Extract the [X, Y] coordinate from the center of the cell holding the provided text.  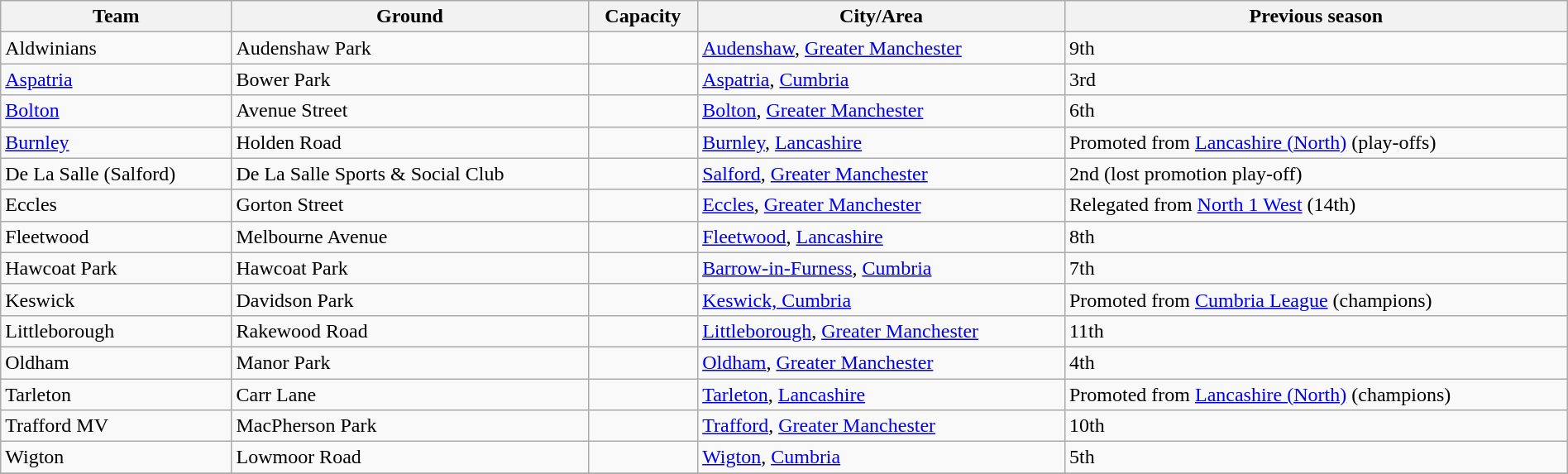
Bower Park [410, 79]
Fleetwood, Lancashire [882, 237]
Barrow-in-Furness, Cumbria [882, 268]
Oldham [116, 362]
Burnley [116, 142]
Capacity [643, 17]
Promoted from Lancashire (North) (play-offs) [1316, 142]
6th [1316, 111]
11th [1316, 331]
Aspatria, Cumbria [882, 79]
Manor Park [410, 362]
Ground [410, 17]
Audenshaw, Greater Manchester [882, 48]
Davidson Park [410, 299]
Tarleton, Lancashire [882, 395]
2nd (lost promotion play-off) [1316, 174]
De La Salle (Salford) [116, 174]
8th [1316, 237]
Audenshaw Park [410, 48]
Aldwinians [116, 48]
Lowmoor Road [410, 457]
Bolton [116, 111]
9th [1316, 48]
Gorton Street [410, 205]
Team [116, 17]
De La Salle Sports & Social Club [410, 174]
Oldham, Greater Manchester [882, 362]
5th [1316, 457]
10th [1316, 426]
Aspatria [116, 79]
Wigton [116, 457]
Rakewood Road [410, 331]
Eccles, Greater Manchester [882, 205]
Keswick, Cumbria [882, 299]
City/Area [882, 17]
Melbourne Avenue [410, 237]
Promoted from Lancashire (North) (champions) [1316, 395]
Salford, Greater Manchester [882, 174]
Trafford, Greater Manchester [882, 426]
4th [1316, 362]
Eccles [116, 205]
Littleborough [116, 331]
Relegated from North 1 West (14th) [1316, 205]
Bolton, Greater Manchester [882, 111]
MacPherson Park [410, 426]
Keswick [116, 299]
7th [1316, 268]
Promoted from Cumbria League (champions) [1316, 299]
Holden Road [410, 142]
Fleetwood [116, 237]
Tarleton [116, 395]
Carr Lane [410, 395]
Previous season [1316, 17]
Littleborough, Greater Manchester [882, 331]
Wigton, Cumbria [882, 457]
Trafford MV [116, 426]
Burnley, Lancashire [882, 142]
3rd [1316, 79]
Avenue Street [410, 111]
